Detect which cell encompasses the target text, then output its (x, y) center coordinate. 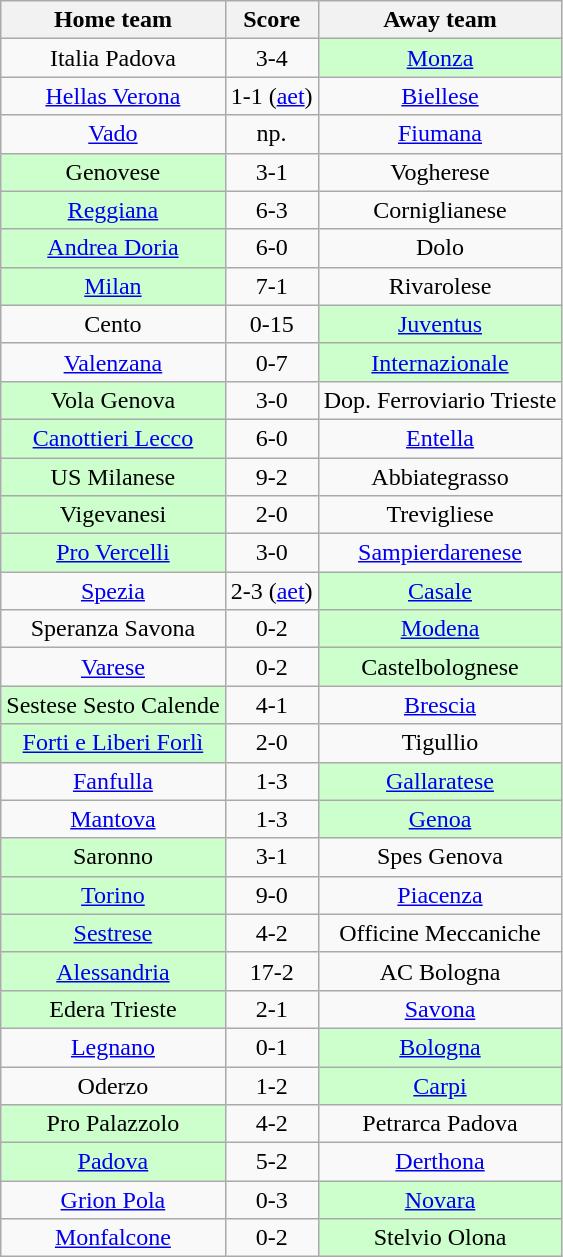
Varese (113, 667)
Carpi (440, 1085)
Bologna (440, 1047)
Reggiana (113, 210)
Pro Vercelli (113, 553)
Petrarca Padova (440, 1124)
Hellas Verona (113, 96)
Vola Genova (113, 400)
Officine Meccaniche (440, 933)
Edera Trieste (113, 1009)
7-1 (272, 286)
Spes Genova (440, 857)
np. (272, 134)
Trevigliese (440, 515)
Brescia (440, 705)
Pro Palazzolo (113, 1124)
Vigevanesi (113, 515)
4-1 (272, 705)
Legnano (113, 1047)
9-2 (272, 477)
Saronno (113, 857)
US Milanese (113, 477)
Genovese (113, 172)
Valenzana (113, 362)
0-3 (272, 1200)
17-2 (272, 971)
Dop. Ferroviario Trieste (440, 400)
0-7 (272, 362)
Spezia (113, 591)
1-2 (272, 1085)
Fiumana (440, 134)
Milan (113, 286)
Home team (113, 20)
Monza (440, 58)
Derthona (440, 1162)
Sampierdarenese (440, 553)
Padova (113, 1162)
Tigullio (440, 743)
Internazionale (440, 362)
2-1 (272, 1009)
Vogherese (440, 172)
Vado (113, 134)
3-4 (272, 58)
Castelbolognese (440, 667)
Corniglianese (440, 210)
Abbiategrasso (440, 477)
Alessandria (113, 971)
Stelvio Olona (440, 1238)
Oderzo (113, 1085)
Canottieri Lecco (113, 438)
Savona (440, 1009)
Sestrese (113, 933)
Entella (440, 438)
Cento (113, 324)
Biellese (440, 96)
Monfalcone (113, 1238)
Torino (113, 895)
1-1 (aet) (272, 96)
Gallaratese (440, 781)
Fanfulla (113, 781)
Modena (440, 629)
Genoa (440, 819)
Italia Padova (113, 58)
Mantova (113, 819)
AC Bologna (440, 971)
0-15 (272, 324)
6-3 (272, 210)
Dolo (440, 248)
5-2 (272, 1162)
Away team (440, 20)
Andrea Doria (113, 248)
0-1 (272, 1047)
Score (272, 20)
Sestese Sesto Calende (113, 705)
Speranza Savona (113, 629)
Casale (440, 591)
Novara (440, 1200)
Juventus (440, 324)
9-0 (272, 895)
Grion Pola (113, 1200)
Piacenza (440, 895)
Rivarolese (440, 286)
Forti e Liberi Forlì (113, 743)
2-3 (aet) (272, 591)
